Provide the [x, y] coordinate of the cell's center where the given text is located.  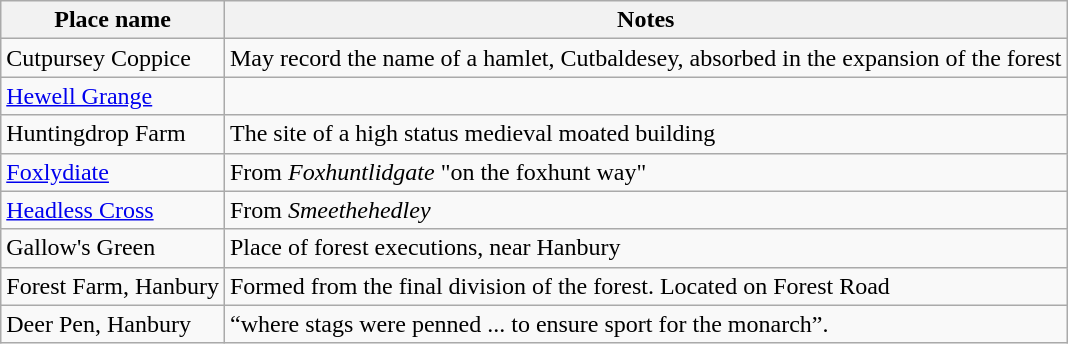
“where stags were penned ... to ensure sport for the monarch”. [646, 324]
From Foxhuntlidgate "on the foxhunt way" [646, 172]
Forest Farm, Hanbury [113, 286]
Headless Cross [113, 210]
Cutpursey Coppice [113, 58]
The site of a high status medieval moated building [646, 134]
Notes [646, 20]
Gallow's Green [113, 248]
Foxlydiate [113, 172]
Hewell Grange [113, 96]
May record the name of a hamlet, Cutbaldesey, absorbed in the expansion of the forest [646, 58]
Place of forest executions, near Hanbury [646, 248]
Formed from the final division of the forest. Located on Forest Road [646, 286]
From Smeethehedley [646, 210]
Huntingdrop Farm [113, 134]
Deer Pen, Hanbury [113, 324]
Place name [113, 20]
